Find where the given text appears and provide that cell's center as [X, Y] coordinate. 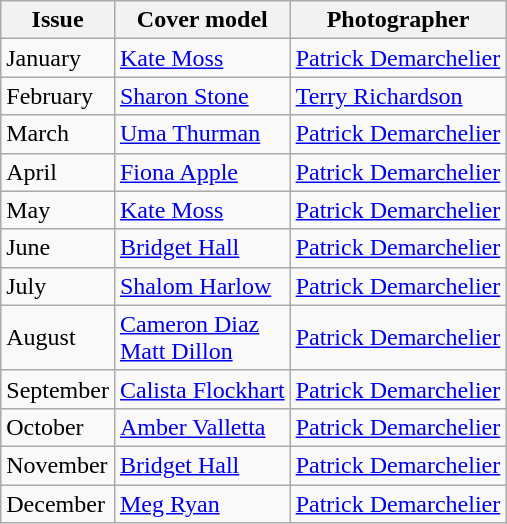
Amber Valletta [202, 427]
February [58, 96]
Terry Richardson [398, 96]
Cover model [202, 20]
Uma Thurman [202, 134]
May [58, 210]
March [58, 134]
January [58, 58]
October [58, 427]
Photographer [398, 20]
Issue [58, 20]
August [58, 338]
December [58, 503]
Fiona Apple [202, 172]
June [58, 248]
Meg Ryan [202, 503]
July [58, 286]
April [58, 172]
Cameron DiazMatt Dillon [202, 338]
Calista Flockhart [202, 389]
Shalom Harlow [202, 286]
September [58, 389]
Sharon Stone [202, 96]
November [58, 465]
